Return the [x, y] coordinate for the center point of the cell that contains the specified text.  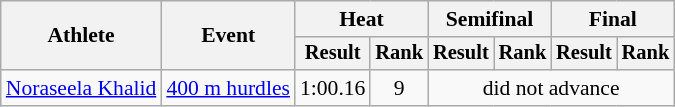
1:00.16 [332, 88]
400 m hurdles [228, 88]
Final [612, 19]
Event [228, 36]
Noraseela Khalid [82, 88]
Semifinal [490, 19]
did not advance [551, 88]
9 [399, 88]
Heat [362, 19]
Athlete [82, 36]
